Search for the cell housing the specified text and yield its (X, Y) center coordinate. 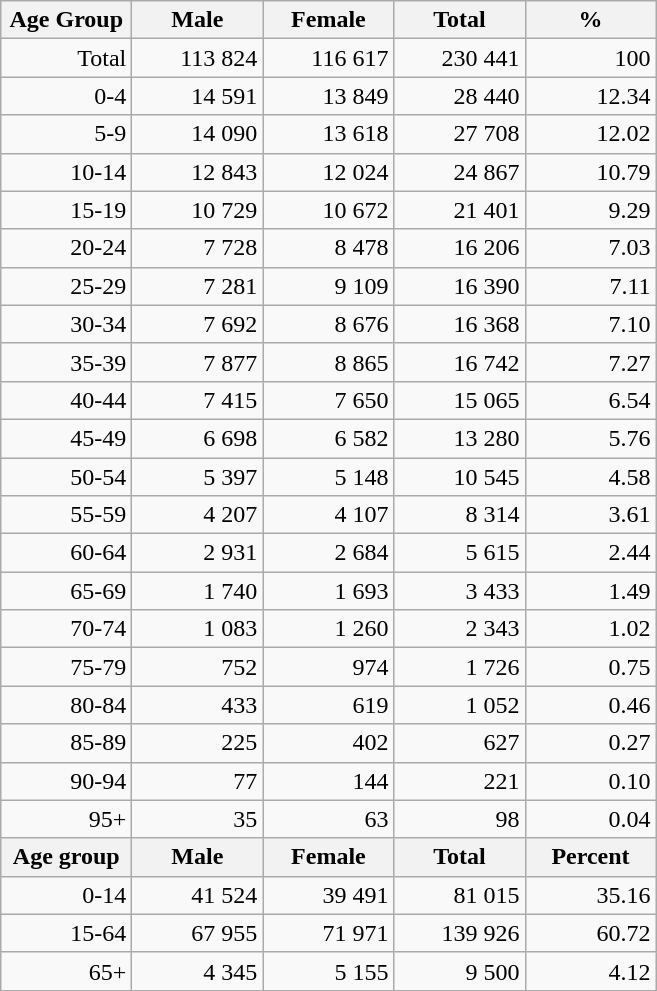
12.34 (590, 96)
12.02 (590, 134)
4.12 (590, 971)
402 (328, 743)
35.16 (590, 895)
4 207 (198, 515)
16 206 (460, 248)
230 441 (460, 58)
70-74 (66, 629)
7 877 (198, 362)
85-89 (66, 743)
27 708 (460, 134)
20-24 (66, 248)
12 024 (328, 172)
10 545 (460, 477)
55-59 (66, 515)
1 052 (460, 705)
71 971 (328, 933)
16 368 (460, 324)
30-34 (66, 324)
10.79 (590, 172)
1 260 (328, 629)
9 109 (328, 286)
81 015 (460, 895)
100 (590, 58)
221 (460, 781)
40-44 (66, 400)
7 728 (198, 248)
1.02 (590, 629)
9 500 (460, 971)
10 672 (328, 210)
5 615 (460, 553)
113 824 (198, 58)
14 591 (198, 96)
0-4 (66, 96)
225 (198, 743)
4 345 (198, 971)
619 (328, 705)
8 478 (328, 248)
Age Group (66, 20)
7 650 (328, 400)
90-94 (66, 781)
35-39 (66, 362)
75-79 (66, 667)
80-84 (66, 705)
0.10 (590, 781)
60.72 (590, 933)
35 (198, 819)
% (590, 20)
9.29 (590, 210)
7.27 (590, 362)
6 698 (198, 438)
21 401 (460, 210)
0.04 (590, 819)
13 618 (328, 134)
139 926 (460, 933)
0.75 (590, 667)
0-14 (66, 895)
8 676 (328, 324)
7.03 (590, 248)
1 726 (460, 667)
116 617 (328, 58)
5 148 (328, 477)
5-9 (66, 134)
974 (328, 667)
41 524 (198, 895)
77 (198, 781)
5 397 (198, 477)
45-49 (66, 438)
0.46 (590, 705)
13 849 (328, 96)
3.61 (590, 515)
6.54 (590, 400)
10-14 (66, 172)
752 (198, 667)
1.49 (590, 591)
3 433 (460, 591)
13 280 (460, 438)
15-19 (66, 210)
15-64 (66, 933)
2.44 (590, 553)
Age group (66, 857)
8 314 (460, 515)
1 693 (328, 591)
63 (328, 819)
28 440 (460, 96)
24 867 (460, 172)
2 684 (328, 553)
14 090 (198, 134)
1 083 (198, 629)
0.27 (590, 743)
67 955 (198, 933)
39 491 (328, 895)
65+ (66, 971)
4.58 (590, 477)
60-64 (66, 553)
7 692 (198, 324)
7.11 (590, 286)
2 931 (198, 553)
5 155 (328, 971)
98 (460, 819)
7 281 (198, 286)
7.10 (590, 324)
25-29 (66, 286)
16 742 (460, 362)
627 (460, 743)
4 107 (328, 515)
1 740 (198, 591)
5.76 (590, 438)
Percent (590, 857)
15 065 (460, 400)
8 865 (328, 362)
433 (198, 705)
95+ (66, 819)
16 390 (460, 286)
12 843 (198, 172)
10 729 (198, 210)
7 415 (198, 400)
65-69 (66, 591)
2 343 (460, 629)
6 582 (328, 438)
144 (328, 781)
50-54 (66, 477)
